Determine the (x, y) coordinate at the center of the cell enclosing the given text.  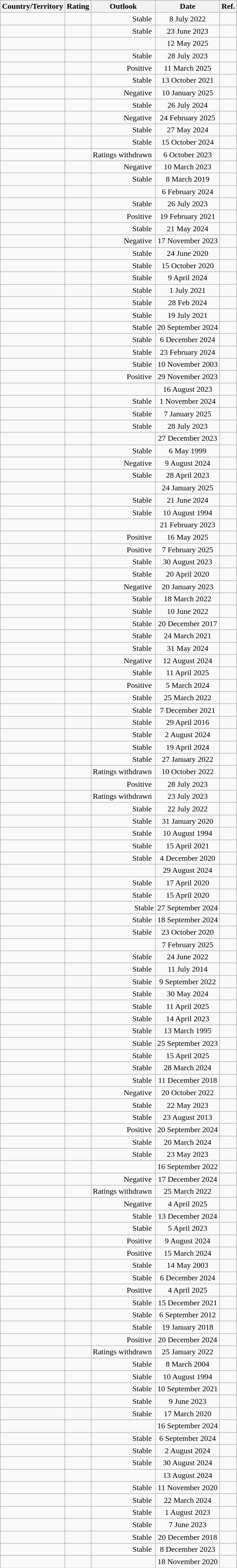
15 October 2020 (188, 266)
29 April 2016 (188, 722)
27 May 2024 (188, 130)
Outlook (123, 6)
10 November 2003 (188, 365)
26 July 2023 (188, 204)
12 May 2025 (188, 43)
22 March 2024 (188, 1500)
14 May 2003 (188, 1265)
20 October 2022 (188, 1093)
27 September 2024 (188, 907)
10 June 2022 (188, 611)
17 April 2020 (188, 883)
28 April 2023 (188, 475)
7 June 2023 (188, 1525)
11 July 2014 (188, 969)
8 July 2022 (188, 19)
23 May 2023 (188, 1155)
31 May 2024 (188, 648)
8 March 2004 (188, 1364)
15 April 2025 (188, 1056)
27 December 2023 (188, 438)
18 September 2024 (188, 920)
1 November 2024 (188, 401)
17 December 2024 (188, 1179)
19 April 2024 (188, 747)
20 March 2024 (188, 1142)
24 June 2022 (188, 957)
Rating (78, 6)
21 February 2023 (188, 525)
19 February 2021 (188, 216)
23 October 2020 (188, 932)
17 November 2023 (188, 241)
30 August 2024 (188, 1463)
13 August 2024 (188, 1475)
11 December 2018 (188, 1080)
23 February 2024 (188, 352)
23 June 2023 (188, 31)
10 October 2022 (188, 772)
15 March 2024 (188, 1253)
13 October 2021 (188, 80)
27 January 2022 (188, 760)
Date (188, 6)
9 April 2024 (188, 278)
30 May 2024 (188, 994)
8 December 2023 (188, 1550)
9 September 2022 (188, 982)
5 April 2023 (188, 1228)
16 September 2024 (188, 1426)
28 Feb 2024 (188, 303)
1 July 2021 (188, 290)
6 October 2023 (188, 155)
22 May 2023 (188, 1105)
20 December 2018 (188, 1537)
11 March 2025 (188, 68)
24 June 2020 (188, 253)
24 February 2025 (188, 117)
23 July 2023 (188, 796)
18 March 2022 (188, 599)
11 November 2020 (188, 1488)
21 June 2024 (188, 500)
Country/Territory (32, 6)
23 August 2013 (188, 1117)
29 November 2023 (188, 377)
20 December 2017 (188, 624)
15 April 2020 (188, 895)
10 September 2021 (188, 1389)
Ref. (228, 6)
6 September 2012 (188, 1315)
16 May 2025 (188, 537)
10 March 2023 (188, 167)
12 August 2024 (188, 661)
17 March 2020 (188, 1414)
29 August 2024 (188, 870)
26 July 2024 (188, 105)
25 September 2023 (188, 1043)
14 April 2023 (188, 1019)
28 March 2024 (188, 1068)
16 August 2023 (188, 389)
20 December 2024 (188, 1340)
1 August 2023 (188, 1512)
13 December 2024 (188, 1216)
31 January 2020 (188, 821)
8 March 2019 (188, 179)
30 August 2023 (188, 562)
25 January 2022 (188, 1352)
9 June 2023 (188, 1401)
7 January 2025 (188, 414)
15 April 2021 (188, 846)
18 November 2020 (188, 1562)
16 September 2022 (188, 1167)
6 May 1999 (188, 451)
19 January 2018 (188, 1327)
10 January 2025 (188, 93)
19 July 2021 (188, 315)
22 July 2022 (188, 809)
20 January 2023 (188, 587)
21 May 2024 (188, 229)
20 April 2020 (188, 574)
15 October 2024 (188, 142)
5 March 2024 (188, 685)
7 December 2021 (188, 710)
4 December 2020 (188, 858)
6 September 2024 (188, 1438)
13 March 1995 (188, 1031)
6 February 2024 (188, 192)
24 March 2021 (188, 636)
15 December 2021 (188, 1302)
24 January 2025 (188, 488)
